Detect which cell encompasses the target text, then output its [X, Y] center coordinate. 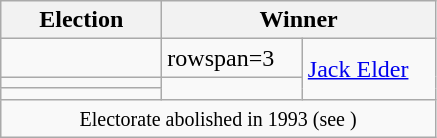
rowspan=3 [232, 58]
Electorate abolished in 1993 (see ) [218, 118]
Winner [299, 20]
Jack Elder [368, 69]
Election [82, 20]
